Extract the (x, y) coordinate from the center of the cell holding the provided text.  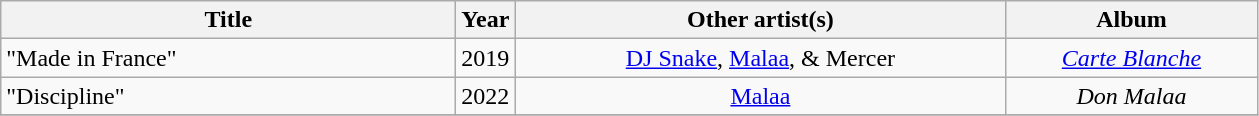
2019 (486, 58)
Year (486, 20)
2022 (486, 96)
DJ Snake, Malaa, & Mercer (760, 58)
Don Malaa (1132, 96)
Carte Blanche (1132, 58)
Album (1132, 20)
Malaa (760, 96)
"Discipline" (228, 96)
"Made in France" (228, 58)
Title (228, 20)
Other artist(s) (760, 20)
